Provide the [X, Y] coordinate of the cell's center where the given text is located.  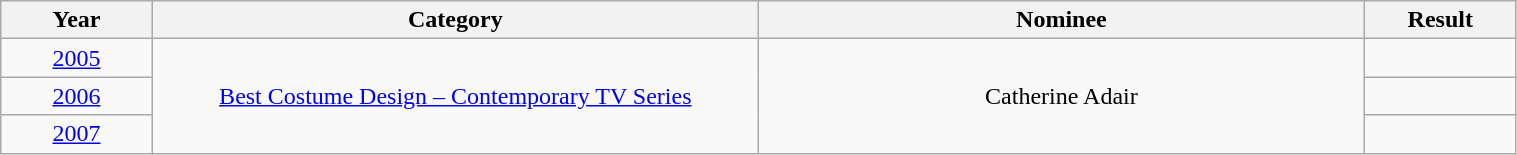
Category [455, 20]
2006 [77, 96]
Best Costume Design – Contemporary TV Series [455, 96]
Catherine Adair [1061, 96]
2005 [77, 58]
2007 [77, 134]
Nominee [1061, 20]
Result [1440, 20]
Year [77, 20]
